Find where the given text appears and provide that cell's center as (X, Y) coordinate. 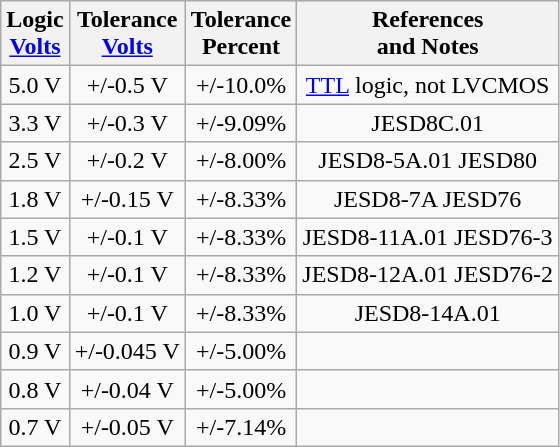
TTL logic, not LVCMOS (428, 85)
0.7 V (35, 427)
2.5 V (35, 161)
JESD8-14A.01 (428, 313)
+/-0.15 V (127, 199)
0.9 V (35, 351)
+/-0.2 V (127, 161)
+/-8.00% (240, 161)
ToleranceVolts (127, 34)
+/-0.3 V (127, 123)
+/-10.0% (240, 85)
+/-0.04 V (127, 389)
5.0 V (35, 85)
+/-0.045 V (127, 351)
+/-0.05 V (127, 427)
JESD8-11A.01 JESD76-3 (428, 237)
1.5 V (35, 237)
+/-7.14% (240, 427)
+/-0.5 V (127, 85)
3.3 V (35, 123)
JESD8-12A.01 JESD76-2 (428, 275)
1.8 V (35, 199)
1.2 V (35, 275)
JESD8-7A JESD76 (428, 199)
JESD8C.01 (428, 123)
LogicVolts (35, 34)
1.0 V (35, 313)
+/-9.09% (240, 123)
JESD8-5A.01 JESD80 (428, 161)
Referencesand Notes (428, 34)
0.8 V (35, 389)
TolerancePercent (240, 34)
